Locate the cell with the specified text and output its (x, y) center coordinate. 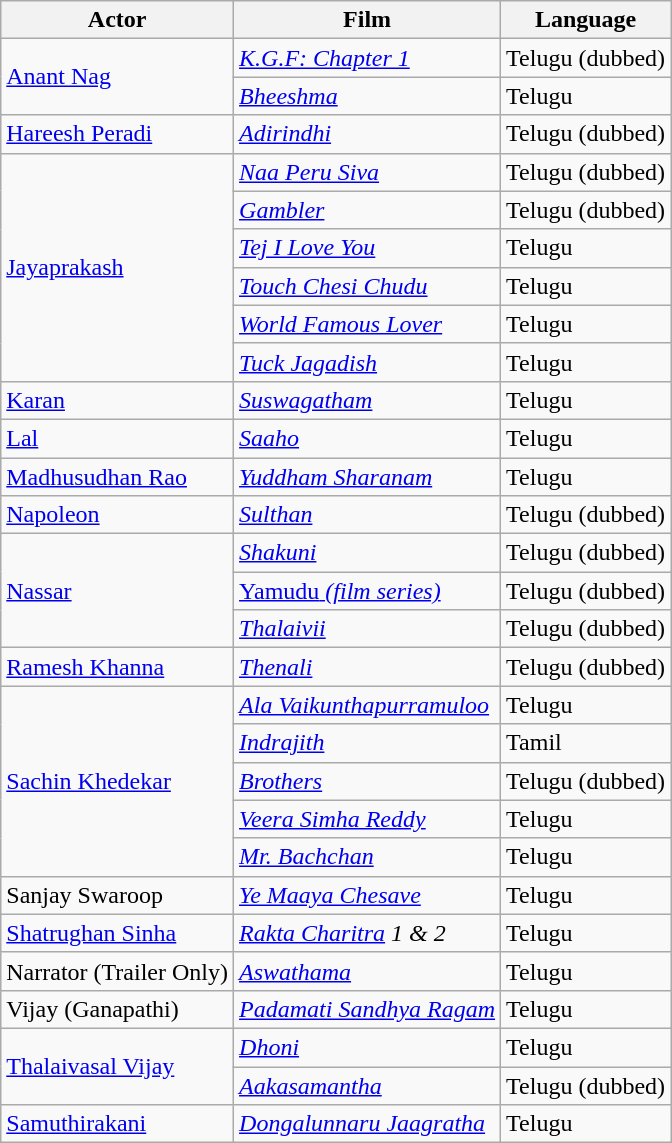
Indrajith (368, 743)
Shakuni (368, 553)
Vijay (Ganapathi) (118, 1009)
Jayaprakash (118, 267)
Tej I Love You (368, 248)
Gambler (368, 210)
Sanjay Swaroop (118, 895)
Tuck Jagadish (368, 362)
Shatrughan Sinha (118, 933)
Language (586, 20)
Adirindhi (368, 134)
Ye Maaya Chesave (368, 895)
Rakta Charitra 1 & 2 (368, 933)
Napoleon (118, 515)
Actor (118, 20)
Nassar (118, 591)
Ramesh Khanna (118, 667)
Aswathama (368, 971)
Samuthirakani (118, 1124)
Hareesh Peradi (118, 134)
Dhoni (368, 1047)
Thalaivasal Vijay (118, 1066)
Touch Chesi Chudu (368, 286)
Thenali (368, 667)
Lal (118, 438)
Sulthan (368, 515)
Ala Vaikunthapurramuloo (368, 705)
Sachin Khedekar (118, 781)
Padamati Sandhya Ragam (368, 1009)
Madhusudhan Rao (118, 477)
Veera Simha Reddy (368, 819)
Anant Nag (118, 77)
Tamil (586, 743)
Aakasamantha (368, 1085)
Mr. Bachchan (368, 857)
Suswagatham (368, 400)
Bheeshma (368, 96)
Dongalunnaru Jaagratha (368, 1124)
Saaho (368, 438)
Yamudu (film series) (368, 591)
Thalaivii (368, 629)
Brothers (368, 781)
Narrator (Trailer Only) (118, 971)
Yuddham Sharanam (368, 477)
Karan (118, 400)
World Famous Lover (368, 324)
Naa Peru Siva (368, 172)
K.G.F: Chapter 1 (368, 58)
Film (368, 20)
